Return (x, y) of the center of cell containing provided text 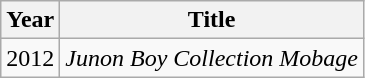
Title (212, 20)
Junon Boy Collection Mobage (212, 58)
Year (30, 20)
2012 (30, 58)
